Capture the cell that displays the provided text and extract its (x, y) central coordinate. 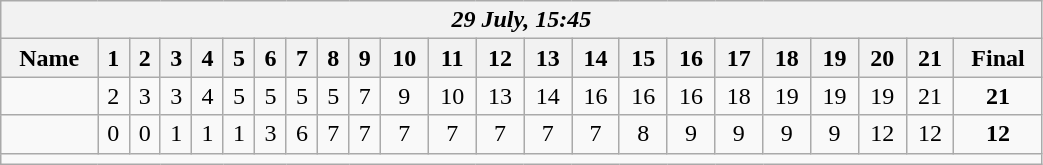
Final (998, 58)
20 (882, 58)
Name (50, 58)
15 (643, 58)
17 (739, 58)
29 July, 15:45 (522, 20)
11 (452, 58)
